Output the (X, Y) coordinate of the center of the cell containing the given text.  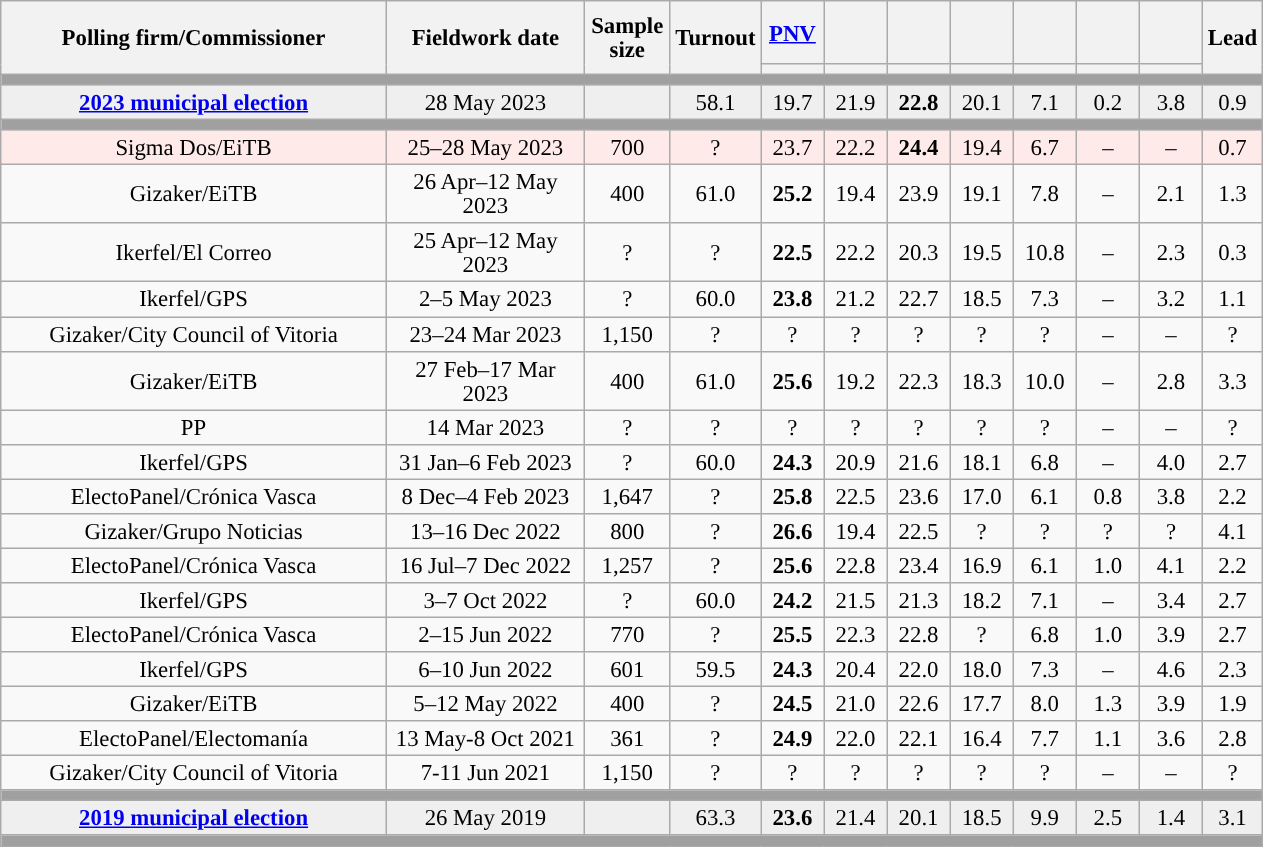
10.8 (1044, 254)
2–15 Jun 2022 (485, 634)
4.6 (1170, 670)
21.4 (856, 818)
700 (627, 148)
6–10 Jun 2022 (485, 670)
23.9 (918, 194)
Fieldwork date (485, 38)
7.8 (1044, 194)
22.7 (918, 300)
18.0 (982, 670)
18.1 (982, 462)
361 (627, 738)
0.2 (1108, 102)
21.2 (856, 300)
24.9 (792, 738)
24.4 (918, 148)
2023 municipal election (194, 102)
PP (194, 428)
7-11 Jun 2021 (485, 774)
20.3 (918, 254)
58.1 (716, 102)
0.9 (1232, 102)
770 (627, 634)
21.3 (918, 600)
25.8 (792, 496)
21.9 (856, 102)
2.1 (1170, 194)
17.0 (982, 496)
21.6 (918, 462)
26 Apr–12 May 2023 (485, 194)
1.4 (1170, 818)
Lead (1232, 38)
31 Jan–6 Feb 2023 (485, 462)
0.8 (1108, 496)
3.2 (1170, 300)
26 May 2019 (485, 818)
6.7 (1044, 148)
1,257 (627, 566)
19.7 (792, 102)
Sample size (627, 38)
25.2 (792, 194)
16.9 (982, 566)
20.4 (856, 670)
13–16 Dec 2022 (485, 532)
21.5 (856, 600)
5–12 May 2022 (485, 704)
24.5 (792, 704)
800 (627, 532)
PNV (792, 32)
24.2 (792, 600)
3.3 (1232, 380)
Ikerfel/El Correo (194, 254)
3.4 (1170, 600)
22.6 (918, 704)
9.9 (1044, 818)
4.0 (1170, 462)
601 (627, 670)
3.6 (1170, 738)
7.7 (1044, 738)
ElectoPanel/Electomanía (194, 738)
0.3 (1232, 254)
23–24 Mar 2023 (485, 334)
2–5 May 2023 (485, 300)
25.5 (792, 634)
25–28 May 2023 (485, 148)
1,647 (627, 496)
18.2 (982, 600)
Gizaker/Grupo Noticias (194, 532)
14 Mar 2023 (485, 428)
27 Feb–17 Mar 2023 (485, 380)
3–7 Oct 2022 (485, 600)
25 Apr–12 May 2023 (485, 254)
3.1 (1232, 818)
17.7 (982, 704)
23.4 (918, 566)
19.2 (856, 380)
59.5 (716, 670)
21.0 (856, 704)
23.8 (792, 300)
2019 municipal election (194, 818)
20.9 (856, 462)
2.5 (1108, 818)
0.7 (1232, 148)
16 Jul–7 Dec 2022 (485, 566)
1.9 (1232, 704)
19.1 (982, 194)
Polling firm/Commissioner (194, 38)
63.3 (716, 818)
13 May-8 Oct 2021 (485, 738)
18.3 (982, 380)
28 May 2023 (485, 102)
26.6 (792, 532)
10.0 (1044, 380)
Turnout (716, 38)
22.1 (918, 738)
Sigma Dos/EiTB (194, 148)
19.5 (982, 254)
8 Dec–4 Feb 2023 (485, 496)
16.4 (982, 738)
8.0 (1044, 704)
23.7 (792, 148)
